Return [X, Y] of the center of cell containing provided text 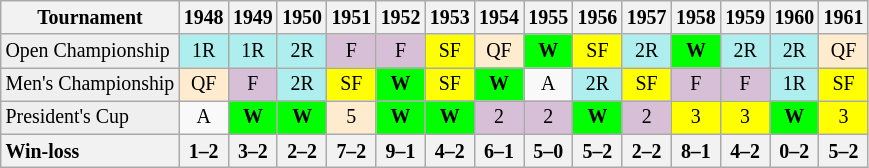
1961 [844, 18]
Win-loss [90, 152]
1960 [794, 18]
Tournament [90, 18]
1958 [696, 18]
1951 [352, 18]
5–0 [548, 152]
1959 [744, 18]
Men's Championship [90, 84]
8–1 [696, 152]
1–2 [204, 152]
1950 [302, 18]
Open Championship [90, 50]
6–1 [498, 152]
5 [352, 118]
1952 [400, 18]
1957 [646, 18]
9–1 [400, 152]
1956 [598, 18]
3–2 [252, 152]
7–2 [352, 152]
1948 [204, 18]
President's Cup [90, 118]
1954 [498, 18]
0–2 [794, 152]
1953 [450, 18]
1949 [252, 18]
1955 [548, 18]
